Determine the [x, y] coordinate at the center of the cell enclosing the given text.  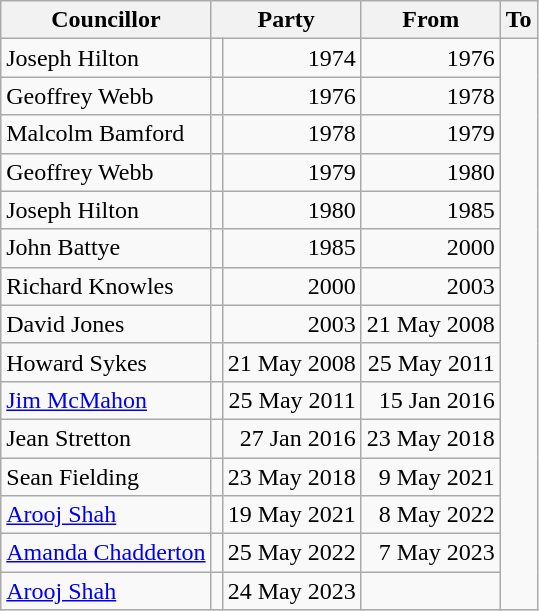
7 May 2023 [430, 553]
27 Jan 2016 [292, 438]
From [430, 20]
25 May 2022 [292, 553]
Howard Sykes [106, 362]
David Jones [106, 324]
Jean Stretton [106, 438]
Councillor [106, 20]
To [518, 20]
Sean Fielding [106, 477]
9 May 2021 [430, 477]
15 Jan 2016 [430, 400]
Jim McMahon [106, 400]
Amanda Chadderton [106, 553]
Richard Knowles [106, 286]
24 May 2023 [292, 591]
Party [286, 20]
1974 [292, 58]
8 May 2022 [430, 515]
19 May 2021 [292, 515]
John Battye [106, 248]
Malcolm Bamford [106, 134]
